Detect which cell encompasses the target text, then output its (X, Y) center coordinate. 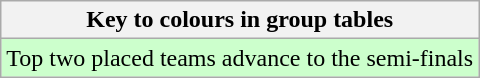
Key to colours in group tables (240, 20)
Top two placed teams advance to the semi-finals (240, 58)
